Determine the (x, y) coordinate at the center of the cell enclosing the given text.  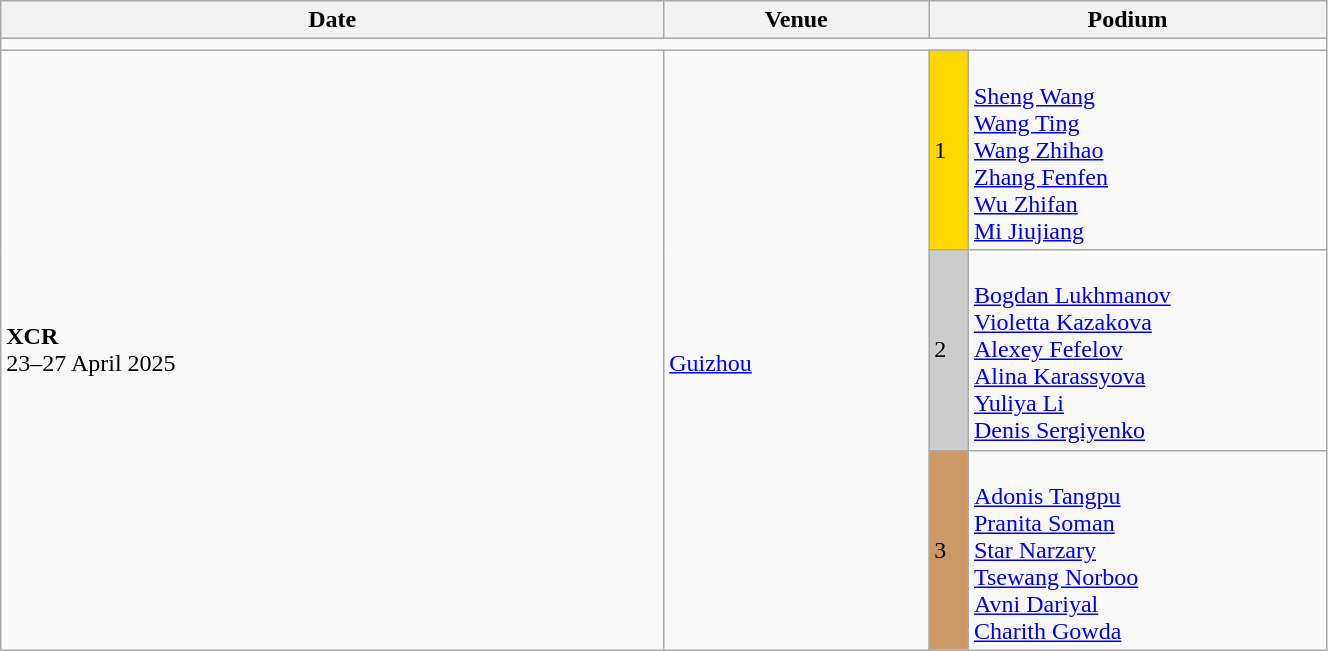
Sheng WangWang TingWang ZhihaoZhang FenfenWu ZhifanMi Jiujiang (1147, 150)
Podium (1128, 20)
2 (949, 350)
Date (332, 20)
Venue (796, 20)
3 (949, 550)
Guizhou (796, 350)
Adonis TangpuPranita SomanStar NarzaryTsewang NorbooAvni DariyalCharith Gowda (1147, 550)
Bogdan LukhmanovVioletta KazakovaAlexey FefelovAlina KarassyovaYuliya LiDenis Sergiyenko (1147, 350)
1 (949, 150)
XCR 23–27 April 2025 (332, 350)
